Extract the [x, y] coordinate from the center of the cell holding the provided text.  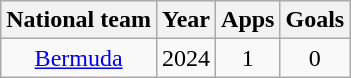
Apps [248, 20]
0 [315, 58]
Bermuda [79, 58]
2024 [186, 58]
Year [186, 20]
Goals [315, 20]
1 [248, 58]
National team [79, 20]
